Locate the cell with the specified text and output its (x, y) center coordinate. 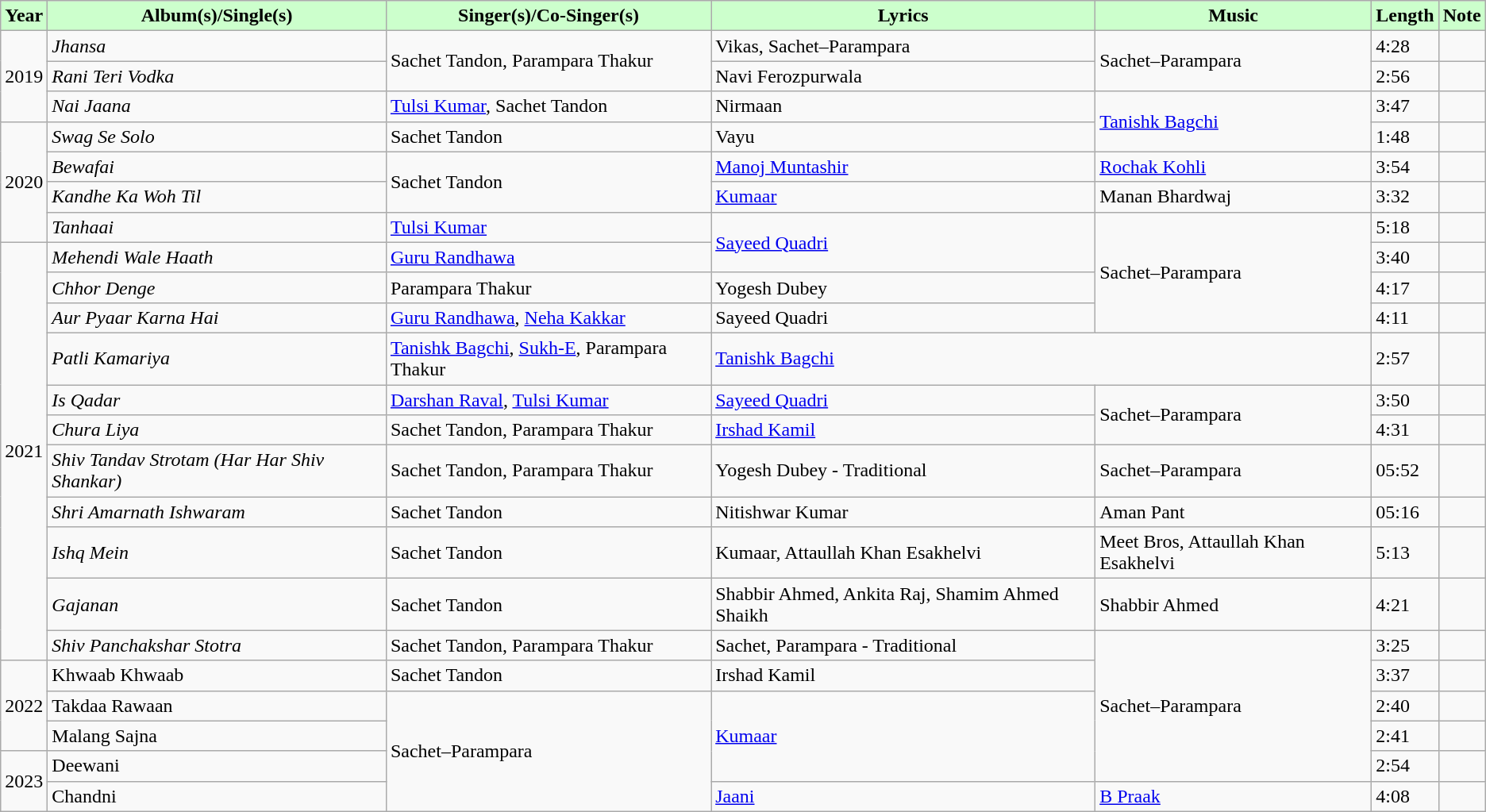
Guru Randhawa, Neha Kakkar (548, 317)
Malang Sajna (218, 736)
Aur Pyaar Karna Hai (218, 317)
3:32 (1405, 197)
4:11 (1405, 317)
2:54 (1405, 766)
2023 (24, 781)
Meet Bros, Attaullah Khan Esakhelvi (1234, 552)
Patli Kamariya (218, 359)
5:13 (1405, 552)
Rani Teri Vodka (218, 76)
Tulsi Kumar, Sachet Tandon (548, 106)
Vayu (903, 137)
Deewani (218, 766)
05:52 (1405, 471)
Tulsi Kumar (548, 227)
2019 (24, 76)
Kandhe Ka Woh Til (218, 197)
Jaani (903, 796)
Kumaar, Attaullah Khan Esakhelvi (903, 552)
2022 (24, 706)
Bewafai (218, 167)
3:54 (1405, 167)
Jhansa (218, 46)
2:57 (1405, 359)
Gajanan (218, 605)
Mehendi Wale Haath (218, 257)
Parampara Thakur (548, 287)
Swag Se Solo (218, 137)
Chura Liya (218, 430)
3:50 (1405, 399)
4:17 (1405, 287)
4:31 (1405, 430)
Album(s)/Single(s) (218, 16)
Shabbir Ahmed (1234, 605)
Manan Bhardwaj (1234, 197)
4:08 (1405, 796)
Chandni (218, 796)
Rochak Kohli (1234, 167)
Khwaab Khwaab (218, 675)
Aman Pant (1234, 512)
Yogesh Dubey - Traditional (903, 471)
Lyrics (903, 16)
2:41 (1405, 736)
Vikas, Sachet–Parampara (903, 46)
Music (1234, 16)
Ishq Mein (218, 552)
Nirmaan (903, 106)
4:21 (1405, 605)
Guru Randhawa (548, 257)
Manoj Muntashir (903, 167)
1:48 (1405, 137)
Is Qadar (218, 399)
2:56 (1405, 76)
Note (1462, 16)
2:40 (1405, 706)
3:37 (1405, 675)
Sachet, Parampara - Traditional (903, 645)
Length (1405, 16)
Tanhaai (218, 227)
3:25 (1405, 645)
Nitishwar Kumar (903, 512)
B Praak (1234, 796)
Shiv Panchakshar Stotra (218, 645)
Nai Jaana (218, 106)
Shri Amarnath Ishwaram (218, 512)
5:18 (1405, 227)
Chhor Denge (218, 287)
Shabbir Ahmed, Ankita Raj, Shamim Ahmed Shaikh (903, 605)
4:28 (1405, 46)
2020 (24, 182)
Year (24, 16)
2021 (24, 451)
Shiv Tandav Strotam (Har Har Shiv Shankar) (218, 471)
Navi Ferozpurwala (903, 76)
Tanishk Bagchi, Sukh-E, Parampara Thakur (548, 359)
3:47 (1405, 106)
Takdaa Rawaan (218, 706)
05:16 (1405, 512)
Darshan Raval, Tulsi Kumar (548, 399)
3:40 (1405, 257)
Yogesh Dubey (903, 287)
Singer(s)/Co-Singer(s) (548, 16)
